Detect which cell encompasses the target text, then output its (X, Y) center coordinate. 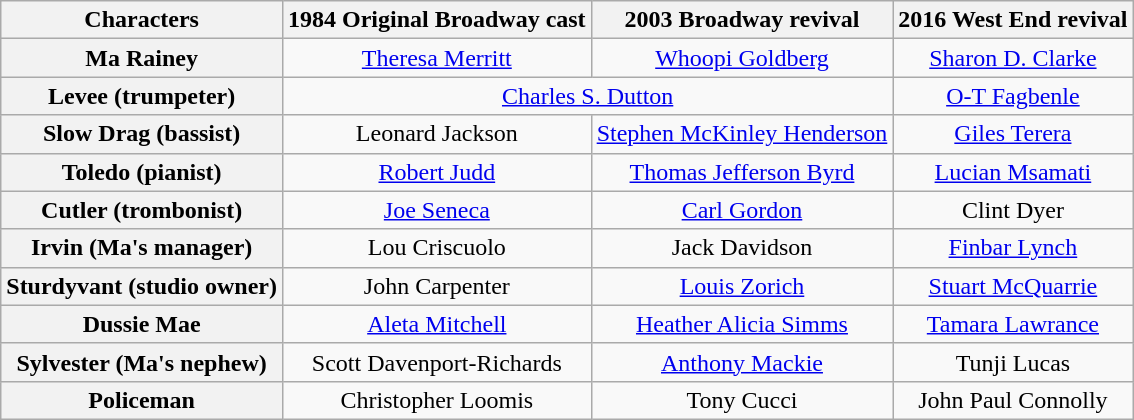
Clint Dyer (1013, 210)
Scott Davenport-Richards (438, 362)
Policeman (142, 400)
John Carpenter (438, 286)
Louis Zorich (742, 286)
Heather Alicia Simms (742, 324)
Theresa Merritt (438, 58)
Stephen McKinley Henderson (742, 134)
Anthony Mackie (742, 362)
Robert Judd (438, 172)
Finbar Lynch (1013, 248)
Tony Cucci (742, 400)
Joe Seneca (438, 210)
Sturdyvant (studio owner) (142, 286)
Characters (142, 20)
Irvin (Ma's manager) (142, 248)
2016 West End revival (1013, 20)
Tunji Lucas (1013, 362)
Sharon D. Clarke (1013, 58)
Slow Drag (bassist) (142, 134)
Jack Davidson (742, 248)
Thomas Jefferson Byrd (742, 172)
Charles S. Dutton (588, 96)
Dussie Mae (142, 324)
2003 Broadway revival (742, 20)
Toledo (pianist) (142, 172)
Lou Criscuolo (438, 248)
Christopher Loomis (438, 400)
Sylvester (Ma's nephew) (142, 362)
Ma Rainey (142, 58)
Giles Terera (1013, 134)
Tamara Lawrance (1013, 324)
Levee (trumpeter) (142, 96)
Aleta Mitchell (438, 324)
Carl Gordon (742, 210)
Whoopi Goldberg (742, 58)
Leonard Jackson (438, 134)
O-T Fagbenle (1013, 96)
Stuart McQuarrie (1013, 286)
Lucian Msamati (1013, 172)
Cutler (trombonist) (142, 210)
John Paul Connolly (1013, 400)
1984 Original Broadway cast (438, 20)
